Search for the cell housing the specified text and yield its (x, y) center coordinate. 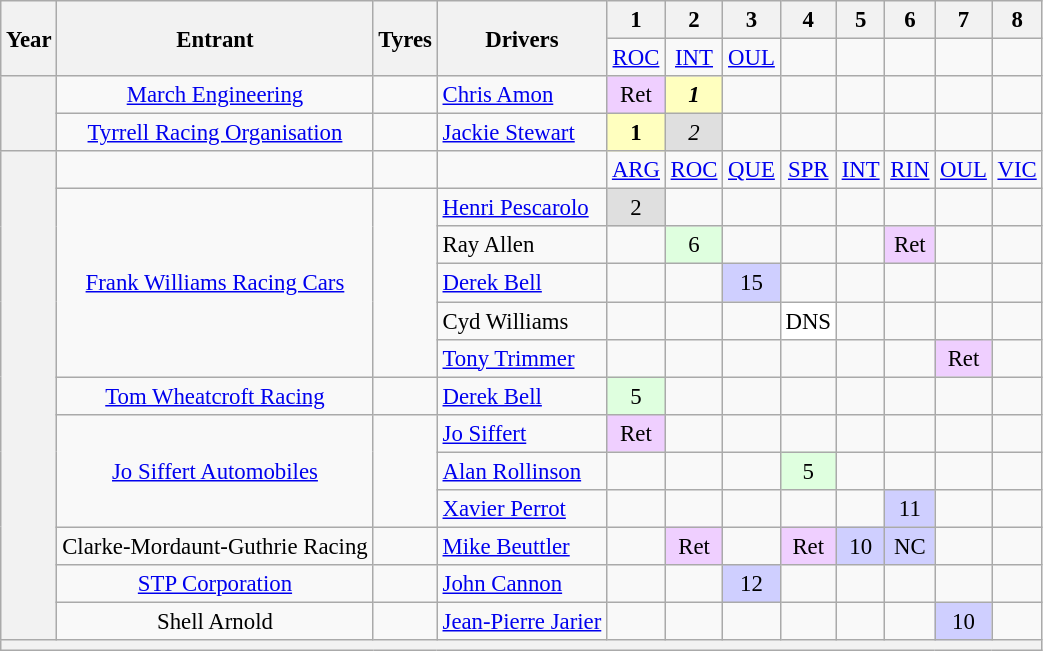
Xavier Perrot (522, 509)
John Cannon (522, 584)
QUE (752, 170)
Cyd Williams (522, 321)
DNS (808, 321)
STP Corporation (215, 584)
Jean-Pierre Jarier (522, 621)
11 (910, 509)
3 (752, 20)
Tyres (405, 38)
12 (752, 584)
4 (808, 20)
Chris Amon (522, 95)
Tony Trimmer (522, 358)
7 (964, 20)
Alan Rollinson (522, 471)
Tyrrell Racing Organisation (215, 133)
Year (29, 38)
Ray Allen (522, 245)
March Engineering (215, 95)
NC (910, 546)
8 (1017, 20)
SPR (808, 170)
Frank Williams Racing Cars (215, 283)
Tom Wheatcroft Racing (215, 396)
Drivers (522, 38)
Entrant (215, 38)
Mike Beuttler (522, 546)
ARG (636, 170)
VIC (1017, 170)
Jo Siffert (522, 433)
15 (752, 283)
Jackie Stewart (522, 133)
Shell Arnold (215, 621)
Clarke-Mordaunt-Guthrie Racing (215, 546)
RIN (910, 170)
Jo Siffert Automobiles (215, 470)
Henri Pescarolo (522, 208)
